Output the [x, y] coordinate of the center of the cell containing the given text.  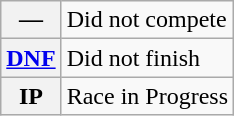
Did not finish [147, 58]
IP [31, 96]
— [31, 20]
Did not compete [147, 20]
Race in Progress [147, 96]
DNF [31, 58]
